Scan for the cell matching the given text and deliver its [X, Y] coordinate at center. 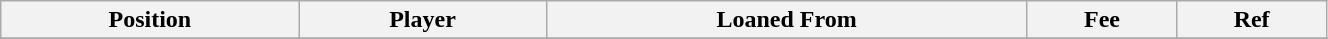
Fee [1102, 20]
Player [422, 20]
Ref [1252, 20]
Position [150, 20]
Loaned From [786, 20]
